From the cell containing the given text, extract its center point as [x, y] coordinate. 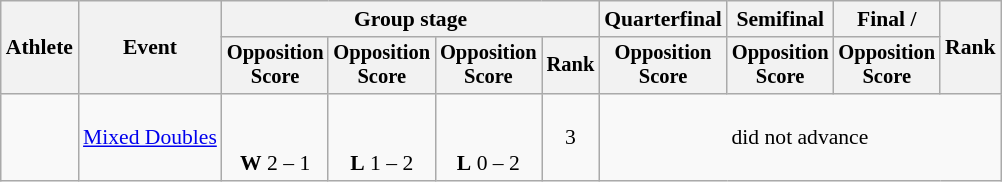
L 0 – 2 [488, 138]
Athlete [40, 48]
Semifinal [780, 19]
W 2 – 1 [276, 138]
L 1 – 2 [382, 138]
Event [150, 48]
Mixed Doubles [150, 138]
Quarterfinal [663, 19]
Group stage [410, 19]
3 [571, 138]
Final / [886, 19]
did not advance [800, 138]
